Scan for the cell matching the given text and deliver its (X, Y) coordinate at center. 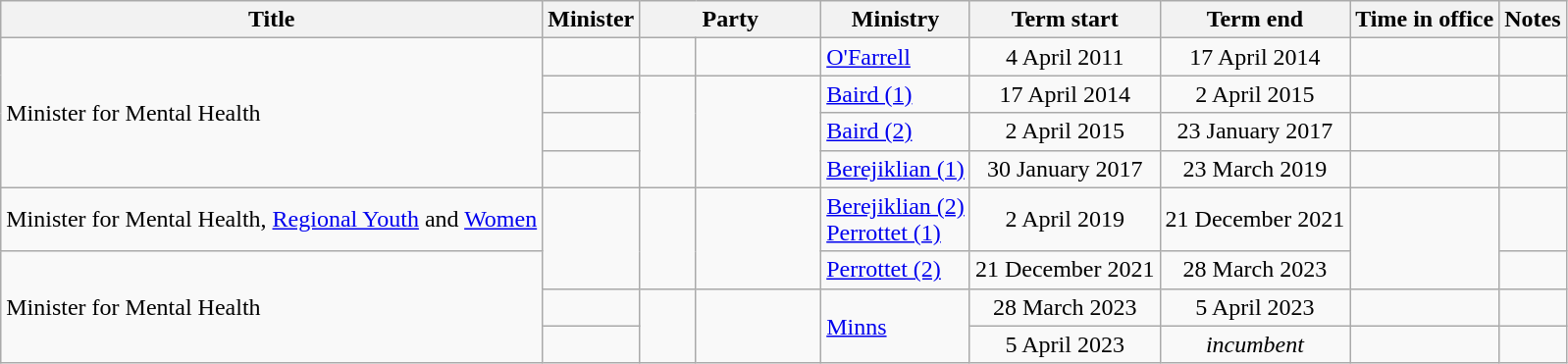
Party (730, 20)
Minns (896, 326)
Term start (1065, 20)
Time in office (1425, 20)
Term end (1255, 20)
Berejiklian (2)Perrottet (1) (896, 220)
Minister (591, 20)
23 January 2017 (1255, 131)
Ministry (896, 20)
Notes (1533, 20)
Baird (2) (896, 131)
Baird (1) (896, 94)
incumbent (1255, 344)
23 March 2019 (1255, 169)
4 April 2011 (1065, 57)
O'Farrell (896, 57)
Title (272, 20)
2 April 2019 (1065, 220)
Minister for Mental Health, Regional Youth and Women (272, 220)
30 January 2017 (1065, 169)
Berejiklian (1) (896, 169)
Perrottet (2) (896, 270)
